Pinpoint the cell where the given text exists, returning its (x, y) midpoint coordinate. 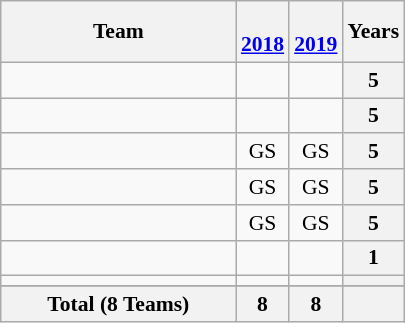
Total (8 Teams) (118, 304)
Years (373, 32)
1 (373, 258)
Team (118, 32)
2019 (316, 32)
2018 (262, 32)
